Scan for the cell matching the given text and deliver its [x, y] coordinate at center. 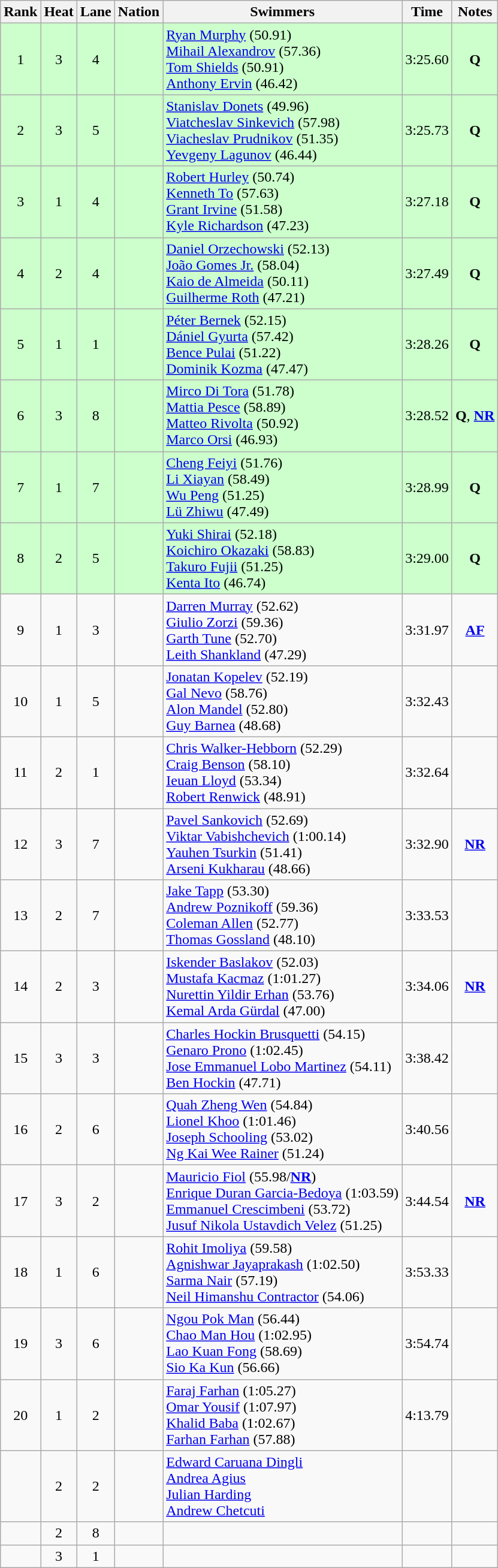
3:27.49 [427, 273]
19 [20, 1344]
3:32.64 [427, 772]
12 [20, 844]
3:27.18 [427, 201]
9 [20, 629]
Daniel Orzechowski (52.13)João Gomes Jr. (58.04)Kaio de Almeida (50.11)Guilherme Roth (47.21) [283, 273]
3:32.90 [427, 844]
14 [20, 987]
16 [20, 1129]
13 [20, 916]
Ngou Pok Man (56.44)Chao Man Hou (1:02.95)Lao Kuan Fong (58.69)Sio Ka Kun (56.66) [283, 1344]
17 [20, 1201]
Mauricio Fiol (55.98/NR)Enrique Duran Garcia-Bedoya (1:03.59)Emmanuel Crescimbeni (53.72)Jusuf Nikola Ustavdich Velez (51.25) [283, 1201]
Yuki Shirai (52.18)Koichiro Okazaki (58.83)Takuro Fujii (51.25)Kenta Ito (46.74) [283, 559]
3:38.42 [427, 1059]
11 [20, 772]
3:32.43 [427, 701]
10 [20, 701]
3:28.99 [427, 487]
3:34.06 [427, 987]
Chris Walker-Hebborn (52.29)Craig Benson (58.10)Ieuan Lloyd (53.34)Robert Renwick (48.91) [283, 772]
3:54.74 [427, 1344]
Rohit Imoliya (59.58)Agnishwar Jayaprakash (1:02.50)Sarma Nair (57.19)Neil Himanshu Contractor (54.06) [283, 1272]
Lane [96, 12]
Robert Hurley (50.74)Kenneth To (57.63)Grant Irvine (51.58)Kyle Richardson (47.23) [283, 201]
AF [475, 629]
Rank [20, 12]
3:44.54 [427, 1201]
Heat [59, 12]
Darren Murray (52.62)Giulio Zorzi (59.36)Garth Tune (52.70)Leith Shankland (47.29) [283, 629]
Cheng Feiyi (51.76)Li Xiayan (58.49)Wu Peng (51.25)Lü Zhiwu (47.49) [283, 487]
3:31.97 [427, 629]
20 [20, 1415]
3:33.53 [427, 916]
3:25.60 [427, 59]
Mirco Di Tora (51.78)Mattia Pesce (58.89)Matteo Rivolta (50.92)Marco Orsi (46.93) [283, 416]
Iskender Baslakov (52.03)Mustafa Kacmaz (1:01.27)Nurettin Yildir Erhan (53.76)Kemal Arda Gürdal (47.00) [283, 987]
Pavel Sankovich (52.69)Viktar Vabishchevich (1:00.14)Yauhen Tsurkin (51.41)Arseni Kukharau (48.66) [283, 844]
Quah Zheng Wen (54.84)Lionel Khoo (1:01.46)Joseph Schooling (53.02)Ng Kai Wee Rainer (51.24) [283, 1129]
4:13.79 [427, 1415]
Time [427, 12]
3:28.26 [427, 344]
15 [20, 1059]
3:53.33 [427, 1272]
3:28.52 [427, 416]
Nation [138, 12]
18 [20, 1272]
Ryan Murphy (50.91)Mihail Alexandrov (57.36)Tom Shields (50.91)Anthony Ervin (46.42) [283, 59]
Swimmers [283, 12]
Faraj Farhan (1:05.27)Omar Yousif (1:07.97)Khalid Baba (1:02.67)Farhan Farhan (57.88) [283, 1415]
3:25.73 [427, 131]
Stanislav Donets (49.96)Viatcheslav Sinkevich (57.98)Viacheslav Prudnikov (51.35)Yevgeny Lagunov (46.44) [283, 131]
Jonatan Kopelev (52.19)Gal Nevo (58.76)Alon Mandel (52.80)Guy Barnea (48.68) [283, 701]
Charles Hockin Brusquetti (54.15)Genaro Prono (1:02.45)Jose Emmanuel Lobo Martinez (54.11)Ben Hockin (47.71) [283, 1059]
3:29.00 [427, 559]
Péter Bernek (52.15)Dániel Gyurta (57.42)Bence Pulai (51.22)Dominik Kozma (47.47) [283, 344]
3:40.56 [427, 1129]
Edward Caruana DingliAndrea Agius Julian HardingAndrew Chetcuti [283, 1486]
Jake Tapp (53.30)Andrew Poznikoff (59.36)Coleman Allen (52.77)Thomas Gossland (48.10) [283, 916]
Q, NR [475, 416]
Notes [475, 12]
